Pinpoint the cell where the given text exists, returning its [X, Y] midpoint coordinate. 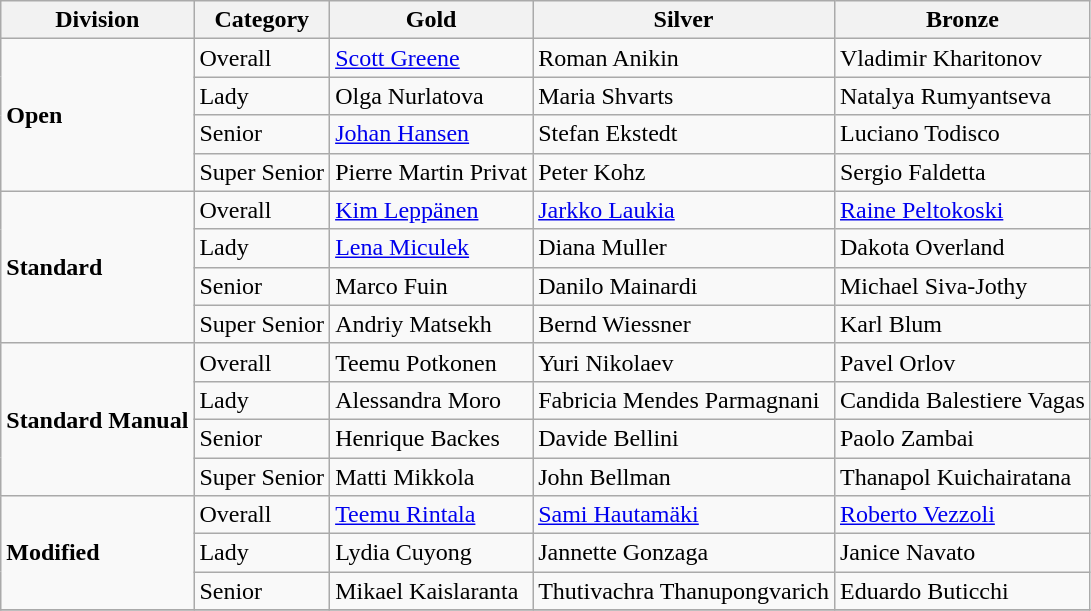
Bernd Wiessner [684, 324]
Jannette Gonzaga [684, 553]
Silver [684, 20]
Andriy Matsekh [432, 324]
Henrique Backes [432, 438]
Roman Anikin [684, 58]
Michael Siva-Jothy [962, 286]
Yuri Nikolaev [684, 362]
Standard [98, 267]
Gold [432, 20]
Luciano Todisco [962, 134]
John Bellman [684, 477]
Sami Hautamäki [684, 515]
Mikael Kaislaranta [432, 591]
Kim Leppänen [432, 210]
Matti Mikkola [432, 477]
Jarkko Laukia [684, 210]
Natalya Rumyantseva [962, 96]
Danilo Mainardi [684, 286]
Olga Nurlatova [432, 96]
Open [98, 115]
Marco Fuin [432, 286]
Candida Balestiere Vagas [962, 400]
Modified [98, 553]
Scott Greene [432, 58]
Teemu Potkonen [432, 362]
Teemu Rintala [432, 515]
Pierre Martin Privat [432, 172]
Division [98, 20]
Johan Hansen [432, 134]
Vladimir Kharitonov [962, 58]
Lydia Cuyong [432, 553]
Peter Kohz [684, 172]
Raine Peltokoski [962, 210]
Standard Manual [98, 419]
Karl Blum [962, 324]
Sergio Faldetta [962, 172]
Bronze [962, 20]
Janice Navato [962, 553]
Alessandra Moro [432, 400]
Diana Muller [684, 248]
Thanapol Kuichairatana [962, 477]
Fabricia Mendes Parmagnani [684, 400]
Lena Miculek [432, 248]
Stefan Ekstedt [684, 134]
Davide Bellini [684, 438]
Maria Shvarts [684, 96]
Eduardo Buticchi [962, 591]
Thutivachra Thanupongvarich [684, 591]
Category [262, 20]
Roberto Vezzoli [962, 515]
Dakota Overland [962, 248]
Paolo Zambai [962, 438]
Pavel Orlov [962, 362]
